Identify which cell holds the provided text, then report its [x, y] central coordinate. 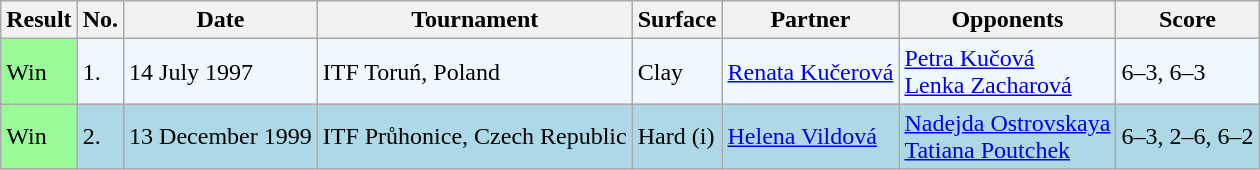
13 December 1999 [221, 136]
14 July 1997 [221, 72]
Hard (i) [677, 136]
Surface [677, 20]
Clay [677, 72]
Renata Kučerová [810, 72]
Petra Kučová Lenka Zacharová [1008, 72]
1. [100, 72]
Opponents [1008, 20]
Score [1188, 20]
2. [100, 136]
6–3, 2–6, 6–2 [1188, 136]
No. [100, 20]
Nadejda Ostrovskaya Tatiana Poutchek [1008, 136]
Date [221, 20]
Tournament [474, 20]
Helena Vildová [810, 136]
Partner [810, 20]
Result [39, 20]
6–3, 6–3 [1188, 72]
ITF Průhonice, Czech Republic [474, 136]
ITF Toruń, Poland [474, 72]
